Detect which cell encompasses the target text, then output its [X, Y] center coordinate. 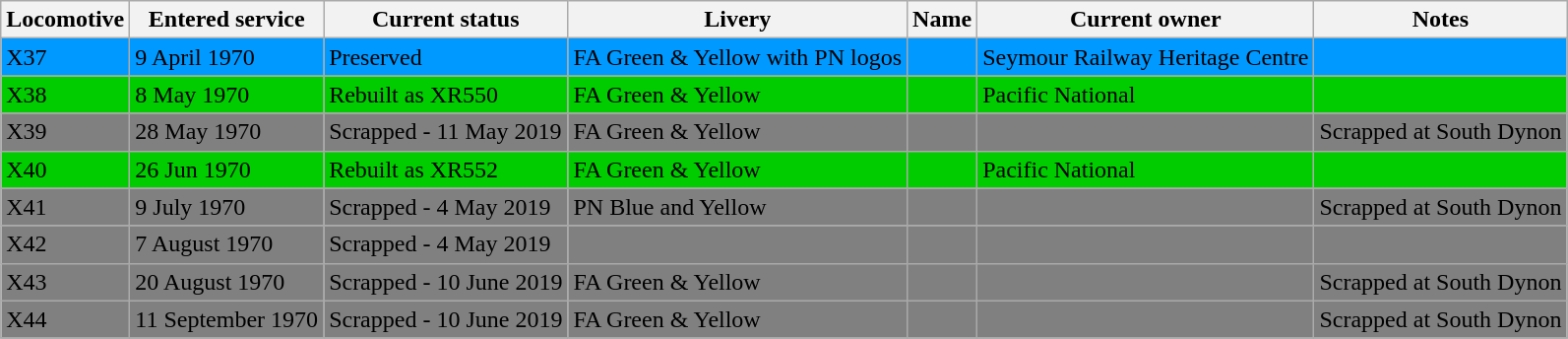
X37 [65, 57]
Entered service [226, 20]
Current owner [1146, 20]
Rebuilt as XR550 [446, 95]
26 Jun 1970 [226, 169]
X41 [65, 207]
9 July 1970 [226, 207]
Rebuilt as XR552 [446, 169]
11 September 1970 [226, 319]
8 May 1970 [226, 95]
FA Green & Yellow with PN logos [738, 57]
Notes [1441, 20]
Livery [738, 20]
Preserved [446, 57]
PN Blue and Yellow [738, 207]
X40 [65, 169]
X42 [65, 244]
Scrapped - 11 May 2019 [446, 132]
7 August 1970 [226, 244]
X38 [65, 95]
Seymour Railway Heritage Centre [1146, 57]
X44 [65, 319]
Locomotive [65, 20]
Name [943, 20]
X39 [65, 132]
28 May 1970 [226, 132]
20 August 1970 [226, 282]
X43 [65, 282]
Current status [446, 20]
9 April 1970 [226, 57]
